From the cell containing the given text, extract its center point as (X, Y) coordinate. 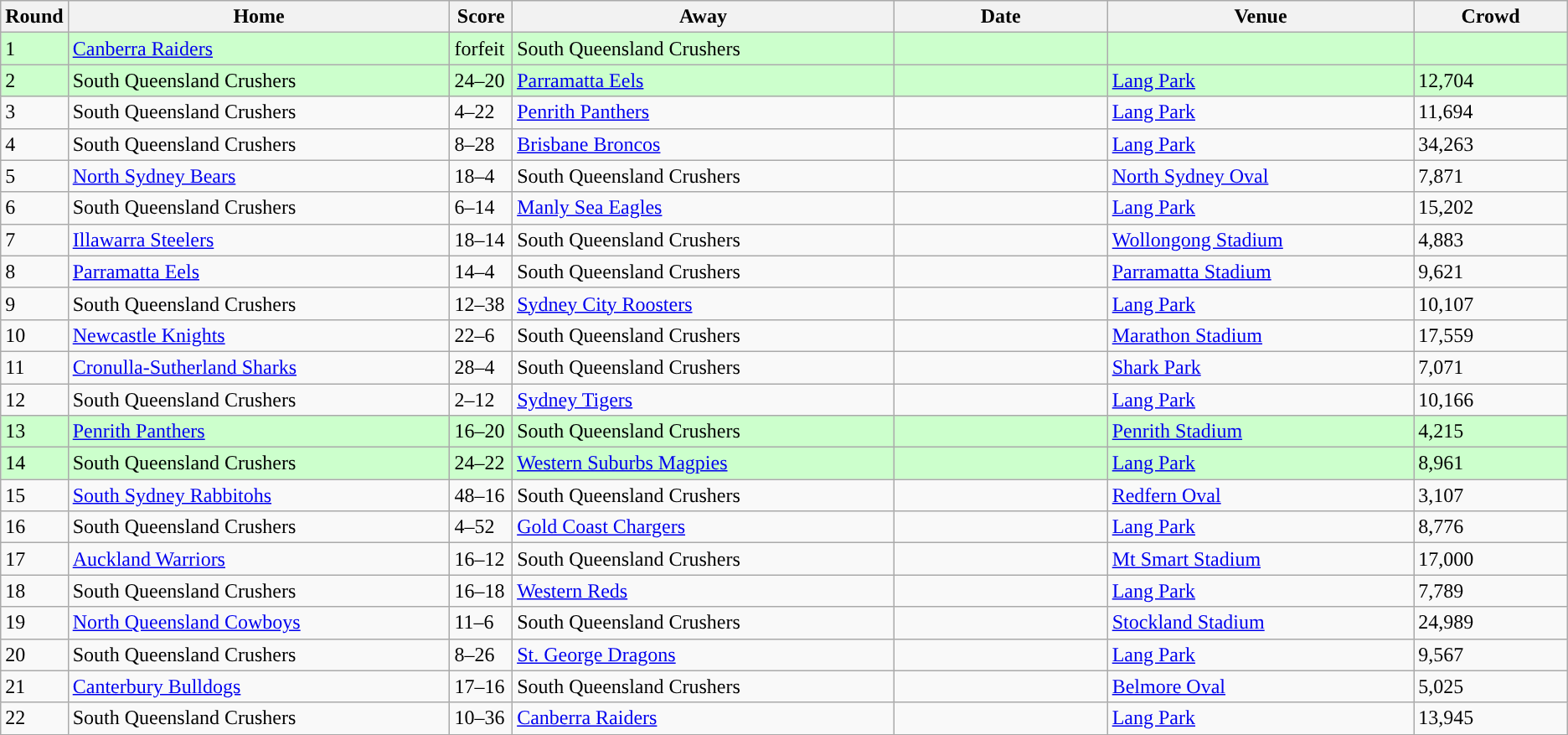
19 (34, 623)
Redfern Oval (1261, 495)
18 (34, 591)
South Sydney Rabbitohs (259, 495)
8–28 (481, 144)
48–16 (481, 495)
Date (1000, 17)
North Sydney Bears (259, 176)
St. George Dragons (704, 655)
15,202 (1491, 208)
4–52 (481, 527)
17,000 (1491, 559)
10,166 (1491, 400)
1 (34, 49)
Sydney Tigers (704, 400)
5,025 (1491, 686)
Stockland Stadium (1261, 623)
7,071 (1491, 367)
4,883 (1491, 240)
4–22 (481, 112)
6–14 (481, 208)
22 (34, 718)
16 (34, 527)
17 (34, 559)
10–36 (481, 718)
20 (34, 655)
24,989 (1491, 623)
North Queensland Cowboys (259, 623)
12 (34, 400)
16–20 (481, 432)
9,621 (1491, 272)
11,694 (1491, 112)
Illawarra Steelers (259, 240)
8 (34, 272)
3,107 (1491, 495)
9,567 (1491, 655)
11 (34, 367)
24–22 (481, 463)
3 (34, 112)
Brisbane Broncos (704, 144)
10,107 (1491, 303)
22–6 (481, 335)
8,776 (1491, 527)
Mt Smart Stadium (1261, 559)
14–4 (481, 272)
9 (34, 303)
21 (34, 686)
8–26 (481, 655)
Penrith Stadium (1261, 432)
Auckland Warriors (259, 559)
28–4 (481, 367)
Manly Sea Eagles (704, 208)
forfeit (481, 49)
2–12 (481, 400)
18–4 (481, 176)
11–6 (481, 623)
13 (34, 432)
12,704 (1491, 80)
Marathon Stadium (1261, 335)
34,263 (1491, 144)
Shark Park (1261, 367)
7 (34, 240)
24–20 (481, 80)
Round (34, 17)
10 (34, 335)
16–12 (481, 559)
Crowd (1491, 17)
Wollongong Stadium (1261, 240)
8,961 (1491, 463)
5 (34, 176)
Parramatta Stadium (1261, 272)
Cronulla-Sutherland Sharks (259, 367)
Belmore Oval (1261, 686)
15 (34, 495)
7,789 (1491, 591)
4 (34, 144)
Western Reds (704, 591)
Score (481, 17)
7,871 (1491, 176)
Newcastle Knights (259, 335)
Venue (1261, 17)
17–16 (481, 686)
13,945 (1491, 718)
North Sydney Oval (1261, 176)
18–14 (481, 240)
4,215 (1491, 432)
Western Suburbs Magpies (704, 463)
6 (34, 208)
14 (34, 463)
2 (34, 80)
12–38 (481, 303)
Sydney City Roosters (704, 303)
Away (704, 17)
17,559 (1491, 335)
Canterbury Bulldogs (259, 686)
Home (259, 17)
Gold Coast Chargers (704, 527)
16–18 (481, 591)
